Output the (X, Y) coordinate of the center of the cell containing the given text.  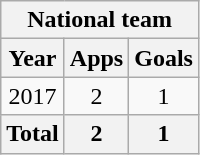
Apps (96, 58)
Total (33, 134)
Goals (164, 58)
2017 (33, 96)
National team (100, 20)
Year (33, 58)
